Find where the given text appears and provide that cell's center as (x, y) coordinate. 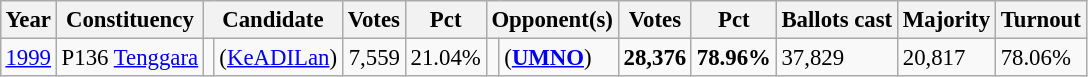
(KeADILan) (278, 57)
1999 (28, 57)
Candidate (272, 20)
Turnout (1040, 20)
78.06% (1040, 57)
Majority (946, 20)
Opponent(s) (552, 20)
Ballots cast (836, 20)
21.04% (446, 57)
7,559 (374, 57)
78.96% (734, 57)
37,829 (836, 57)
P136 Tenggara (130, 57)
(UMNO) (558, 57)
28,376 (654, 57)
20,817 (946, 57)
Constituency (130, 20)
Year (28, 20)
